Provide the (x, y) coordinate of the cell's center where the given text is located.  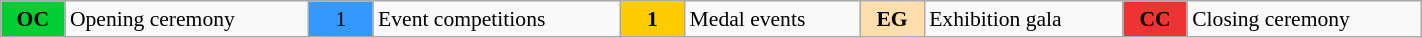
OC (33, 19)
Exhibition gala (1024, 19)
EG (892, 19)
Event competitions (496, 19)
Medal events (772, 19)
Closing ceremony (1304, 19)
CC (1155, 19)
Opening ceremony (187, 19)
